Detect which cell encompasses the target text, then output its (x, y) center coordinate. 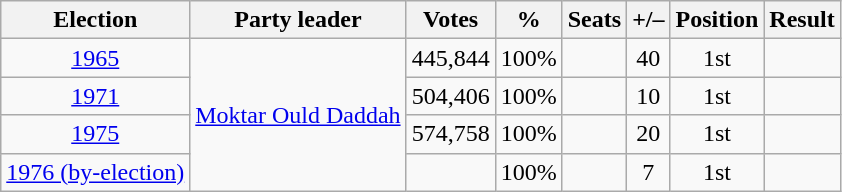
1976 (by-election) (96, 172)
20 (648, 134)
Party leader (298, 20)
+/– (648, 20)
504,406 (450, 96)
Moktar Ould Daddah (298, 115)
7 (648, 172)
Position (717, 20)
574,758 (450, 134)
1965 (96, 58)
10 (648, 96)
1971 (96, 96)
1975 (96, 134)
445,844 (450, 58)
Election (96, 20)
40 (648, 58)
% (528, 20)
Result (802, 20)
Seats (594, 20)
Votes (450, 20)
